Identify which cell holds the provided text, then report its [X, Y] central coordinate. 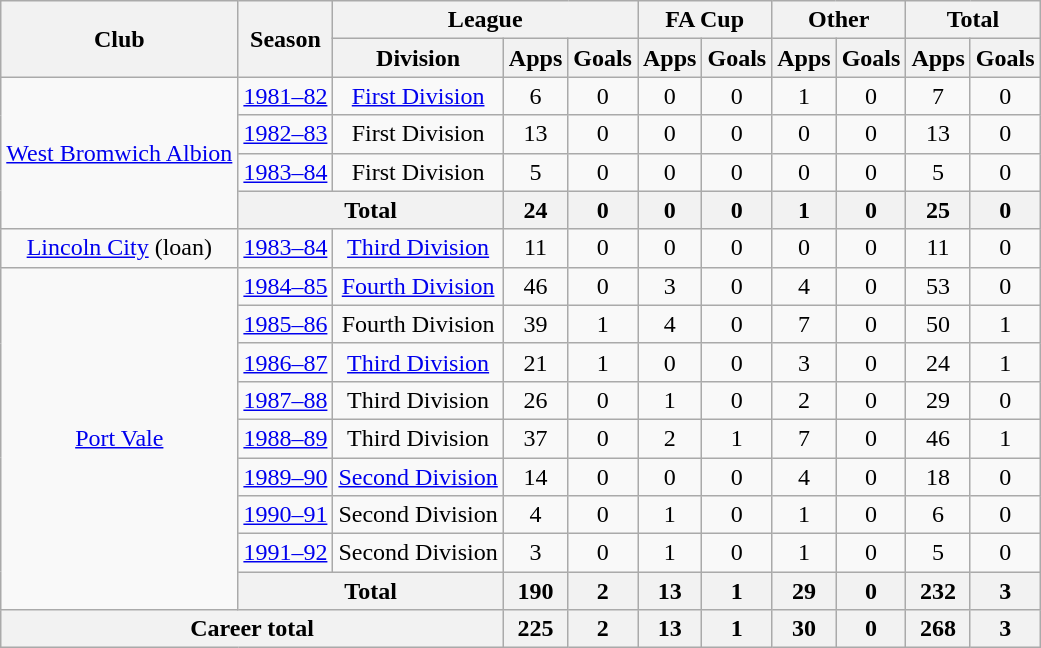
1989–90 [286, 477]
Season [286, 39]
21 [535, 362]
30 [804, 629]
18 [938, 477]
Division [418, 58]
1984–85 [286, 286]
25 [938, 210]
1991–92 [286, 553]
1990–91 [286, 515]
225 [535, 629]
Other [839, 20]
1986–87 [286, 362]
Club [120, 39]
26 [535, 400]
1988–89 [286, 438]
53 [938, 286]
39 [535, 324]
Lincoln City (loan) [120, 248]
1987–88 [286, 400]
Port Vale [120, 438]
Career total [252, 629]
232 [938, 591]
268 [938, 629]
League [486, 20]
1985–86 [286, 324]
West Bromwich Albion [120, 153]
1981–82 [286, 96]
190 [535, 591]
50 [938, 324]
37 [535, 438]
14 [535, 477]
FA Cup [705, 20]
1982–83 [286, 134]
